For the text-containing cell, return its midpoint in (x, y) coordinate format. 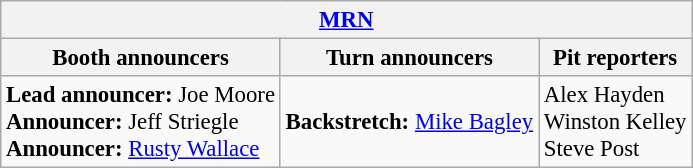
Lead announcer: Joe MooreAnnouncer: Jeff StriegleAnnouncer: Rusty Wallace (141, 122)
Backstretch: Mike Bagley (409, 122)
Turn announcers (409, 58)
Alex HaydenWinston KelleySteve Post (614, 122)
Pit reporters (614, 58)
Booth announcers (141, 58)
MRN (346, 20)
